Detect which cell encompasses the target text, then output its (x, y) center coordinate. 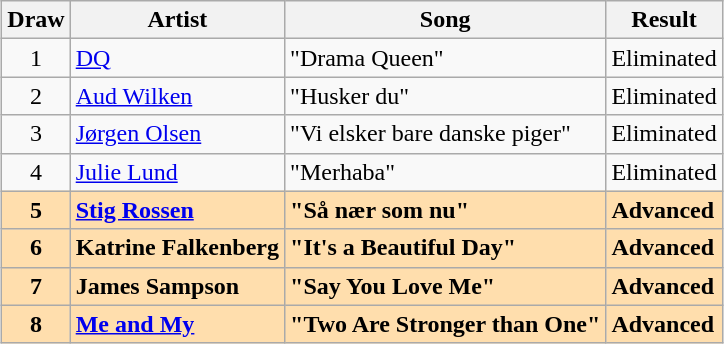
DQ (177, 58)
4 (36, 172)
8 (36, 324)
Julie Lund (177, 172)
"Vi elsker bare danske piger" (446, 134)
1 (36, 58)
"Merhaba" (446, 172)
Stig Rossen (177, 210)
"Say You Love Me" (446, 286)
Katrine Falkenberg (177, 248)
Jørgen Olsen (177, 134)
Aud Wilken (177, 96)
"Two Are Stronger than One" (446, 324)
"Så nær som nu" (446, 210)
Draw (36, 20)
"Husker du" (446, 96)
2 (36, 96)
"It's a Beautiful Day" (446, 248)
6 (36, 248)
"Drama Queen" (446, 58)
3 (36, 134)
5 (36, 210)
Song (446, 20)
James Sampson (177, 286)
7 (36, 286)
Artist (177, 20)
Result (664, 20)
Me and My (177, 324)
